Search for the cell housing the specified text and yield its (X, Y) center coordinate. 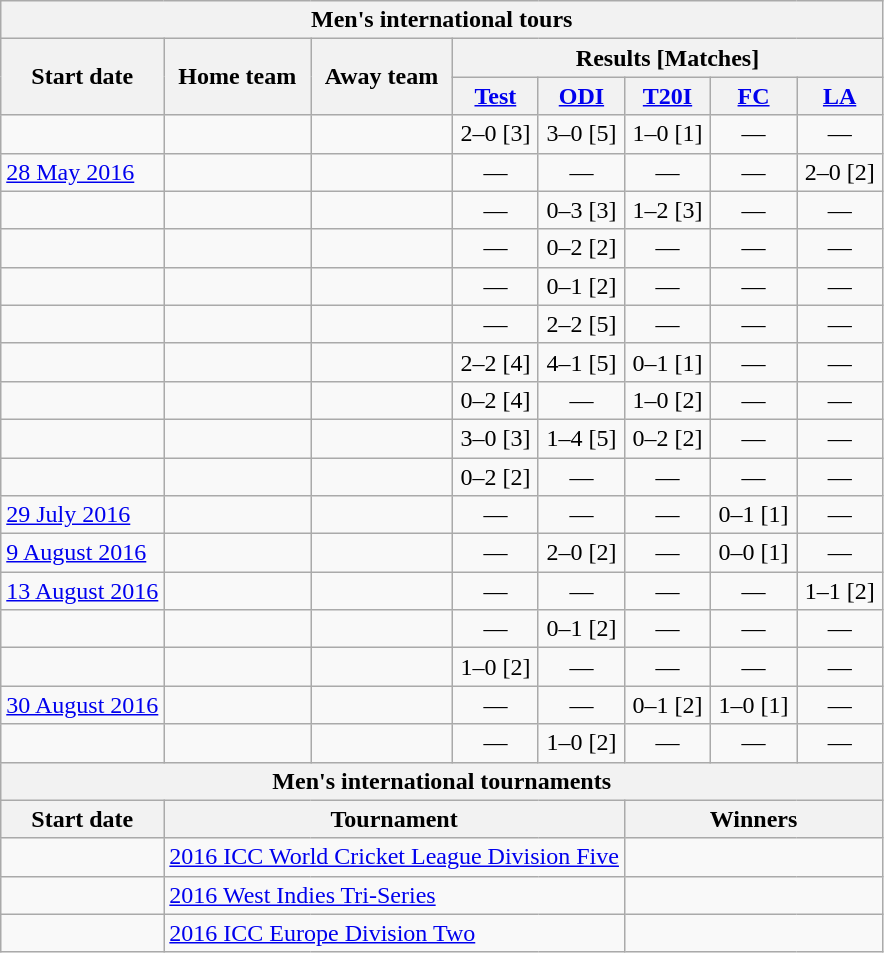
30 August 2016 (82, 705)
2–2 [5] (581, 324)
3–0 [5] (581, 134)
4–1 [5] (581, 362)
2–0 [3] (495, 134)
2016 ICC Europe Division Two (394, 933)
29 July 2016 (82, 515)
2016 West Indies Tri-Series (394, 895)
1–1 [2] (840, 591)
Test (495, 96)
2–2 [4] (495, 362)
T20I (667, 96)
0–0 [1] (754, 553)
9 August 2016 (82, 553)
Winners (753, 819)
Away team (382, 77)
28 May 2016 (82, 172)
Tournament (394, 819)
ODI (581, 96)
3–0 [3] (495, 438)
0–3 [3] (581, 210)
0–2 [4] (495, 400)
1–2 [3] (667, 210)
1–4 [5] (581, 438)
FC (754, 96)
2016 ICC World Cricket League Division Five (394, 857)
LA (840, 96)
13 August 2016 (82, 591)
Men's international tournaments (442, 781)
Men's international tours (442, 20)
Home team (238, 77)
Results [Matches] (667, 58)
